From the cell containing the given text, extract its center point as [x, y] coordinate. 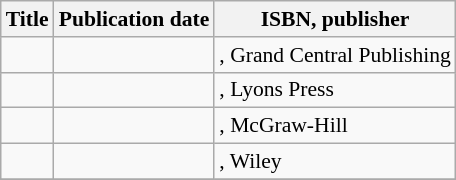
, Grand Central Publishing [335, 55]
, Wiley [335, 162]
ISBN, publisher [335, 19]
, Lyons Press [335, 90]
Title [28, 19]
, McGraw-Hill [335, 126]
Publication date [134, 19]
